Find where the given text appears and provide that cell's center as (X, Y) coordinate. 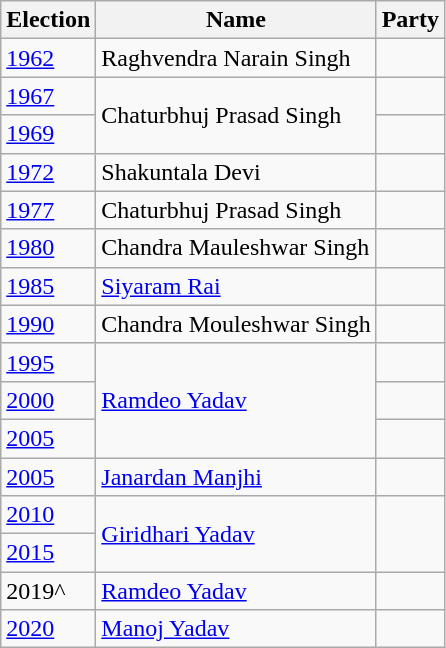
1969 (48, 134)
1972 (48, 172)
2000 (48, 400)
Giridhari Yadav (236, 534)
Manoj Yadav (236, 629)
1967 (48, 96)
Siyaram Rai (236, 286)
Janardan Manjhi (236, 477)
1995 (48, 362)
Chandra Mauleshwar Singh (236, 248)
Name (236, 20)
Chandra Mouleshwar Singh (236, 324)
Party (410, 20)
1962 (48, 58)
2010 (48, 515)
2020 (48, 629)
Shakuntala Devi (236, 172)
1985 (48, 286)
Election (48, 20)
1977 (48, 210)
1980 (48, 248)
Raghvendra Narain Singh (236, 58)
2015 (48, 553)
1990 (48, 324)
2019^ (48, 591)
